Search for the cell housing the specified text and yield its (X, Y) center coordinate. 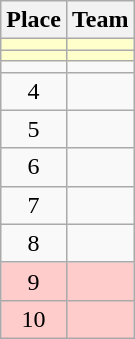
Team (100, 20)
7 (34, 205)
5 (34, 129)
4 (34, 91)
10 (34, 319)
8 (34, 243)
6 (34, 167)
Place (34, 20)
9 (34, 281)
